Find where the given text appears and provide that cell's center as [X, Y] coordinate. 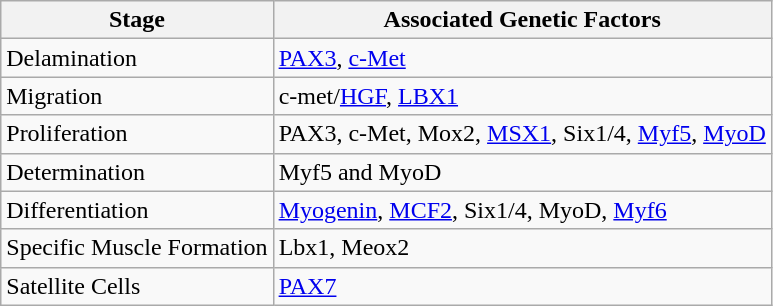
Myf5 and MyoD [522, 172]
Lbx1, Meox2 [522, 248]
PAX3, c-Met [522, 58]
Proliferation [137, 134]
PAX3, c-Met, Mox2, MSX1, Six1/4, Myf5, MyoD [522, 134]
Myogenin, MCF2, Six1/4, MyoD, Myf6 [522, 210]
Differentiation [137, 210]
Migration [137, 96]
Specific Muscle Formation [137, 248]
Stage [137, 20]
Delamination [137, 58]
c-met/HGF, LBX1 [522, 96]
Satellite Cells [137, 286]
Associated Genetic Factors [522, 20]
PAX7 [522, 286]
Determination [137, 172]
